Search for the cell housing the specified text and yield its [X, Y] center coordinate. 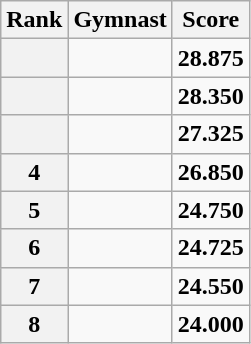
24.000 [210, 324]
7 [34, 286]
24.550 [210, 286]
26.850 [210, 172]
4 [34, 172]
28.350 [210, 96]
5 [34, 210]
8 [34, 324]
Rank [34, 20]
24.750 [210, 210]
24.725 [210, 248]
6 [34, 248]
28.875 [210, 58]
Score [210, 20]
27.325 [210, 134]
Gymnast [120, 20]
